For the text-containing cell, return its midpoint in [x, y] coordinate format. 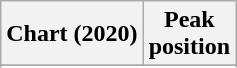
Chart (2020) [72, 34]
Peakposition [189, 34]
